Output the (x, y) coordinate of the center of the cell containing the given text.  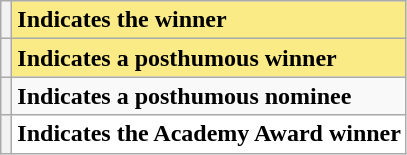
Indicates a posthumous nominee (210, 96)
Indicates a posthumous winner (210, 58)
Indicates the Academy Award winner (210, 134)
Indicates the winner (210, 20)
